Provide the [X, Y] coordinate of the cell's center where the given text is located.  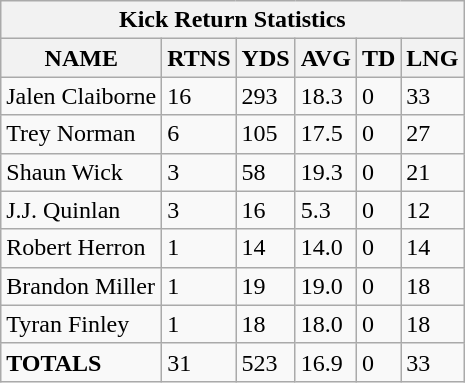
Brandon Miller [82, 286]
16.9 [326, 362]
14.0 [326, 248]
293 [266, 96]
5.3 [326, 210]
Tyran Finley [82, 324]
TD [378, 58]
Shaun Wick [82, 172]
6 [199, 134]
Trey Norman [82, 134]
58 [266, 172]
19 [266, 286]
12 [432, 210]
19.3 [326, 172]
YDS [266, 58]
31 [199, 362]
17.5 [326, 134]
Jalen Claiborne [82, 96]
Robert Herron [82, 248]
NAME [82, 58]
523 [266, 362]
Kick Return Statistics [232, 20]
18.0 [326, 324]
19.0 [326, 286]
18.3 [326, 96]
J.J. Quinlan [82, 210]
RTNS [199, 58]
LNG [432, 58]
105 [266, 134]
21 [432, 172]
TOTALS [82, 362]
AVG [326, 58]
27 [432, 134]
